Pinpoint the cell where the given text exists, returning its [X, Y] midpoint coordinate. 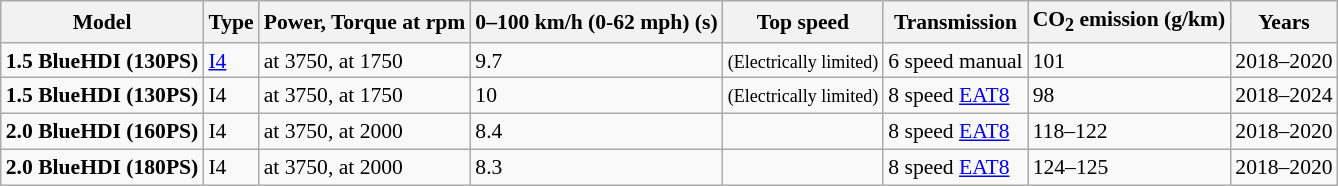
2018–2024 [1284, 96]
Type [230, 22]
9.7 [596, 61]
124–125 [1130, 167]
Transmission [955, 22]
118–122 [1130, 132]
Model [102, 22]
2.0 BlueHDI (160PS) [102, 132]
101 [1130, 61]
10 [596, 96]
0–100 km/h (0-62 mph) (s) [596, 22]
Years [1284, 22]
8.4 [596, 132]
Power, Torque at rpm [365, 22]
2.0 BlueHDI (180PS) [102, 167]
6 speed manual [955, 61]
Top speed [804, 22]
8.3 [596, 167]
98 [1130, 96]
CO2 emission (g/km) [1130, 22]
